From the cell containing the given text, extract its center point as (X, Y) coordinate. 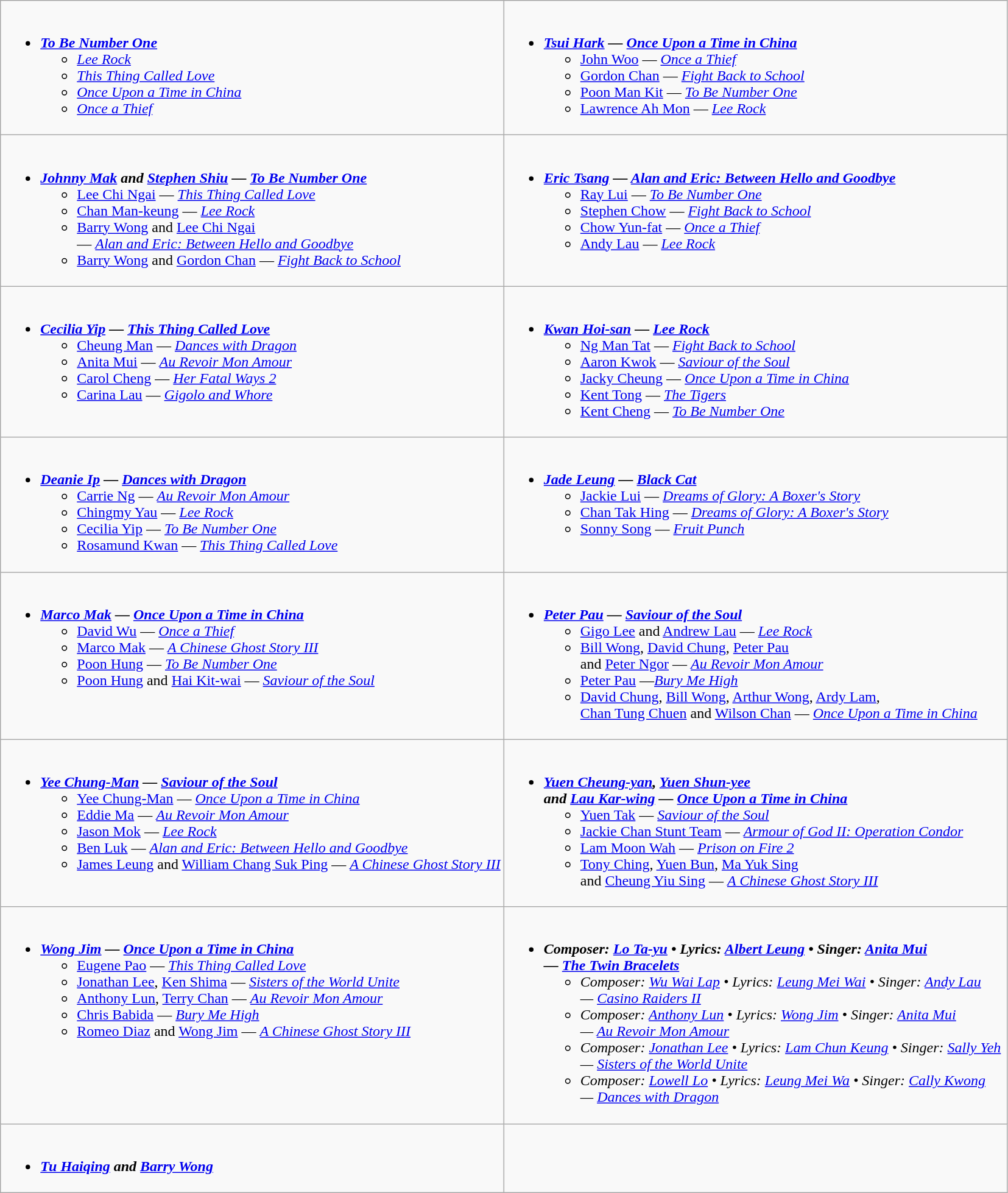
Jade Leung — Black CatJackie Lui — Dreams of Glory: A Boxer's StoryChan Tak Hing — Dreams of Glory: A Boxer's StorySonny Song — Fruit Punch (755, 504)
Tu Haiqing and Barry Wong (252, 1158)
To Be Number OneLee RockThis Thing Called LoveOnce Upon a Time in ChinaOnce a Thief (252, 68)
